Find where the given text appears and provide that cell's center as [x, y] coordinate. 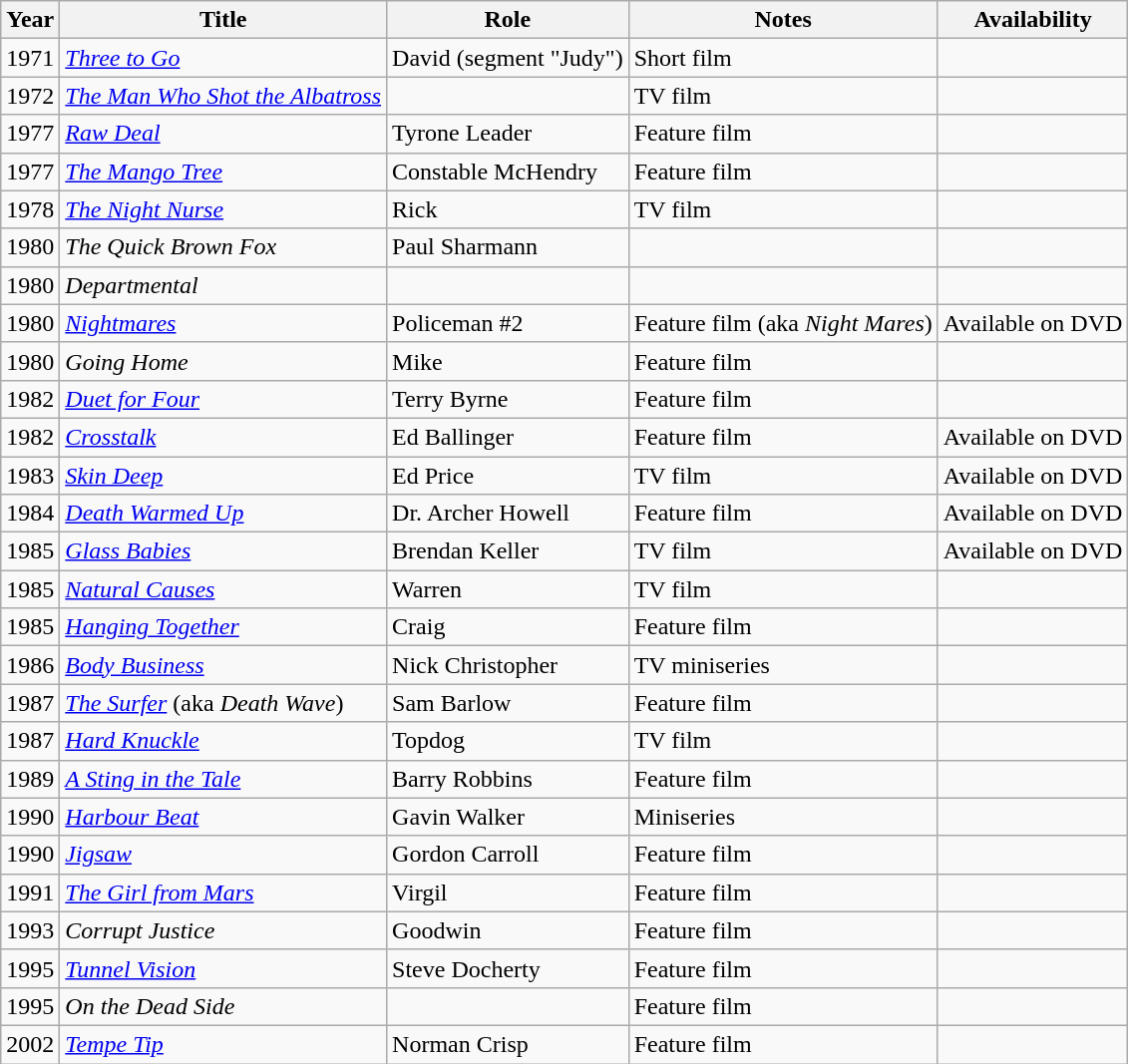
A Sting in the Tale [223, 779]
Tunnel Vision [223, 968]
1983 [30, 476]
Role [509, 20]
TV miniseries [783, 665]
Short film [783, 58]
Title [223, 20]
Constable McHendry [509, 172]
Dr. Archer Howell [509, 514]
Corrupt Justice [223, 930]
Glass Babies [223, 551]
Nick Christopher [509, 665]
Steve Docherty [509, 968]
1993 [30, 930]
1991 [30, 892]
Natural Causes [223, 589]
David (segment "Judy") [509, 58]
The Quick Brown Fox [223, 247]
Body Business [223, 665]
Paul Sharmann [509, 247]
Topdog [509, 741]
Three to Go [223, 58]
Year [30, 20]
The Man Who Shot the Albatross [223, 96]
The Night Nurse [223, 209]
Skin Deep [223, 476]
Craig [509, 627]
Gavin Walker [509, 817]
1989 [30, 779]
Tempe Tip [223, 1044]
1984 [30, 514]
Brendan Keller [509, 551]
Gordon Carroll [509, 855]
Departmental [223, 285]
Virgil [509, 892]
Going Home [223, 361]
On the Dead Side [223, 1006]
Raw Deal [223, 134]
Availability [1033, 20]
Miniseries [783, 817]
Jigsaw [223, 855]
Ed Price [509, 476]
1972 [30, 96]
Ed Ballinger [509, 437]
2002 [30, 1044]
Mike [509, 361]
Goodwin [509, 930]
Rick [509, 209]
Sam Barlow [509, 703]
Notes [783, 20]
Hard Knuckle [223, 741]
Harbour Beat [223, 817]
Barry Robbins [509, 779]
Death Warmed Up [223, 514]
The Girl from Mars [223, 892]
Policeman #2 [509, 323]
Hanging Together [223, 627]
Feature film (aka Night Mares) [783, 323]
Tyrone Leader [509, 134]
The Surfer (aka Death Wave) [223, 703]
Crosstalk [223, 437]
1978 [30, 209]
Duet for Four [223, 399]
Nightmares [223, 323]
The Mango Tree [223, 172]
1986 [30, 665]
1971 [30, 58]
Terry Byrne [509, 399]
Warren [509, 589]
Norman Crisp [509, 1044]
